Detect which cell encompasses the target text, then output its [x, y] center coordinate. 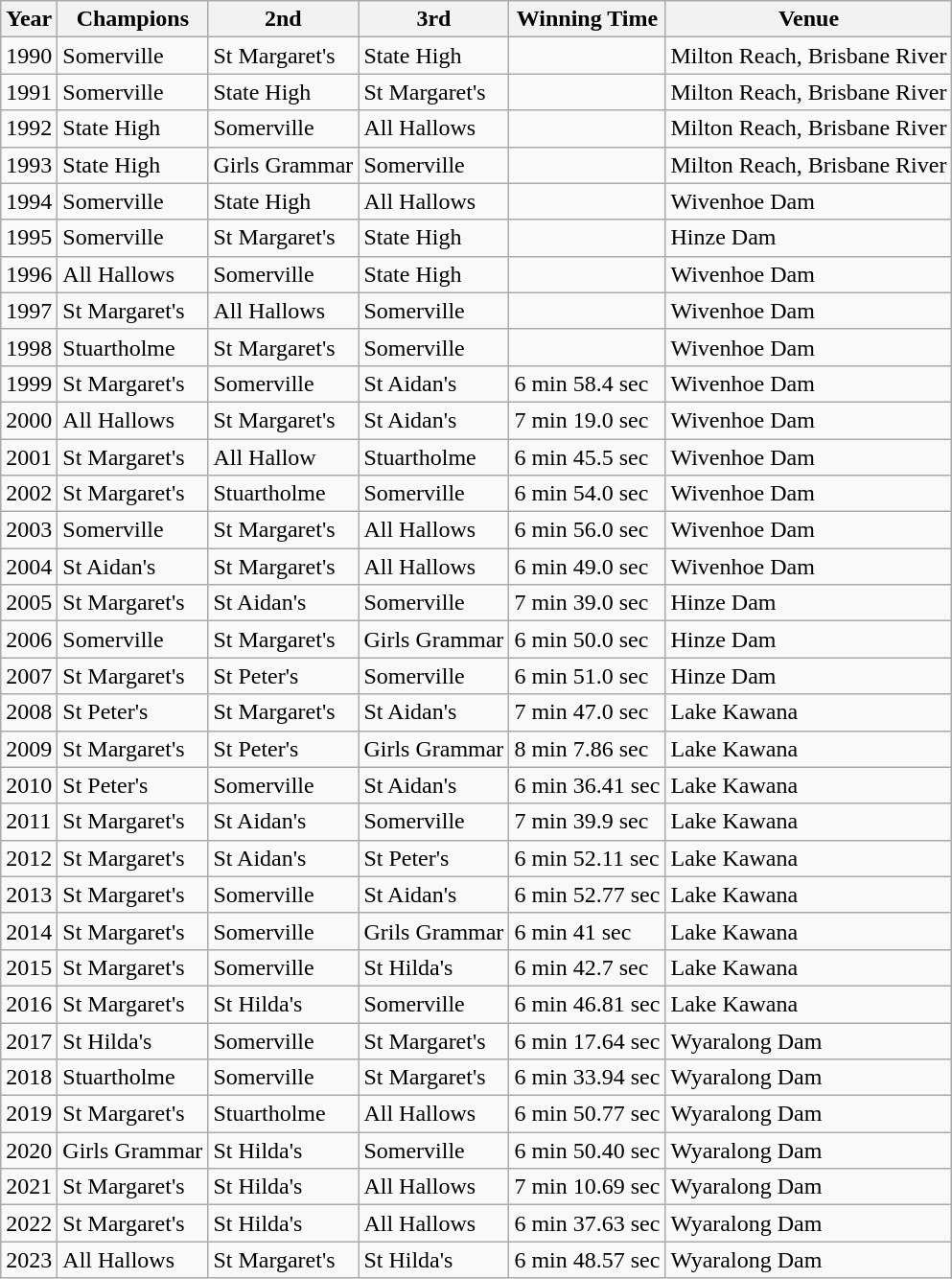
3rd [433, 19]
1994 [29, 201]
1991 [29, 92]
6 min 45.5 sec [587, 457]
1997 [29, 311]
1992 [29, 128]
2017 [29, 1040]
6 min 50.40 sec [587, 1151]
2012 [29, 858]
6 min 41 sec [587, 931]
Year [29, 19]
2006 [29, 639]
2nd [284, 19]
2000 [29, 420]
1996 [29, 274]
2014 [29, 931]
2016 [29, 1004]
2001 [29, 457]
7 min 10.69 sec [587, 1187]
2002 [29, 494]
7 min 39.0 sec [587, 603]
Venue [809, 19]
6 min 46.81 sec [587, 1004]
2019 [29, 1114]
6 min 50.0 sec [587, 639]
2003 [29, 530]
6 min 58.4 sec [587, 384]
All Hallow [284, 457]
2021 [29, 1187]
6 min 42.7 sec [587, 967]
2022 [29, 1223]
2013 [29, 895]
2004 [29, 567]
7 min 47.0 sec [587, 712]
1999 [29, 384]
7 min 19.0 sec [587, 420]
6 min 37.63 sec [587, 1223]
1990 [29, 56]
2018 [29, 1078]
Champions [132, 19]
6 min 56.0 sec [587, 530]
6 min 17.64 sec [587, 1040]
2010 [29, 785]
Winning Time [587, 19]
2005 [29, 603]
2011 [29, 822]
6 min 49.0 sec [587, 567]
6 min 36.41 sec [587, 785]
6 min 52.77 sec [587, 895]
2015 [29, 967]
1995 [29, 238]
6 min 50.77 sec [587, 1114]
Grils Grammar [433, 931]
2023 [29, 1260]
6 min 51.0 sec [587, 676]
2020 [29, 1151]
1993 [29, 165]
7 min 39.9 sec [587, 822]
6 min 52.11 sec [587, 858]
2007 [29, 676]
6 min 33.94 sec [587, 1078]
6 min 48.57 sec [587, 1260]
2008 [29, 712]
8 min 7.86 sec [587, 749]
2009 [29, 749]
1998 [29, 347]
6 min 54.0 sec [587, 494]
